For the text-containing cell, return its midpoint in [X, Y] coordinate format. 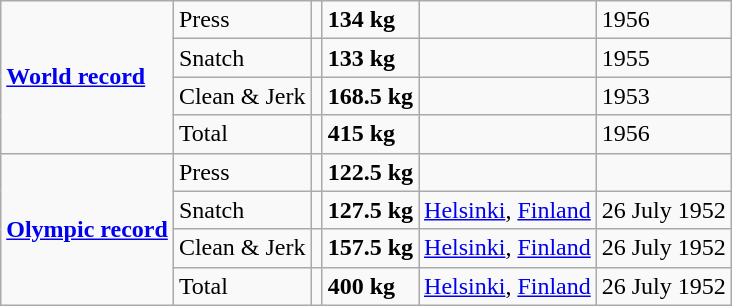
168.5 kg [370, 96]
122.5 kg [370, 172]
157.5 kg [370, 248]
1953 [664, 96]
134 kg [370, 20]
400 kg [370, 286]
133 kg [370, 58]
415 kg [370, 134]
Olympic record [88, 229]
1955 [664, 58]
World record [88, 77]
127.5 kg [370, 210]
